Output the (X, Y) coordinate of the center of the cell containing the given text.  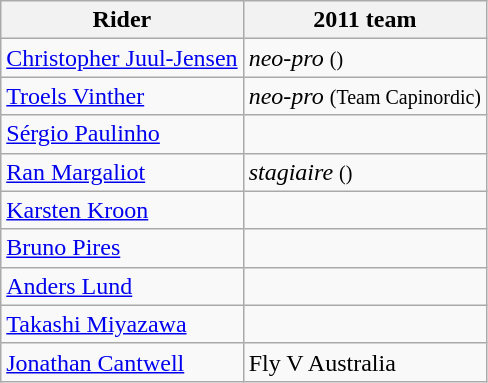
Christopher Juul-Jensen (122, 58)
Anders Lund (122, 286)
Rider (122, 20)
neo-pro (Team Capinordic) (364, 96)
Troels Vinther (122, 96)
Ran Margaliot (122, 172)
Fly V Australia (364, 362)
Karsten Kroon (122, 210)
Takashi Miyazawa (122, 324)
Bruno Pires (122, 248)
neo-pro () (364, 58)
Jonathan Cantwell (122, 362)
2011 team (364, 20)
stagiaire () (364, 172)
Sérgio Paulinho (122, 134)
